Pinpoint the cell where the given text exists, returning its (X, Y) midpoint coordinate. 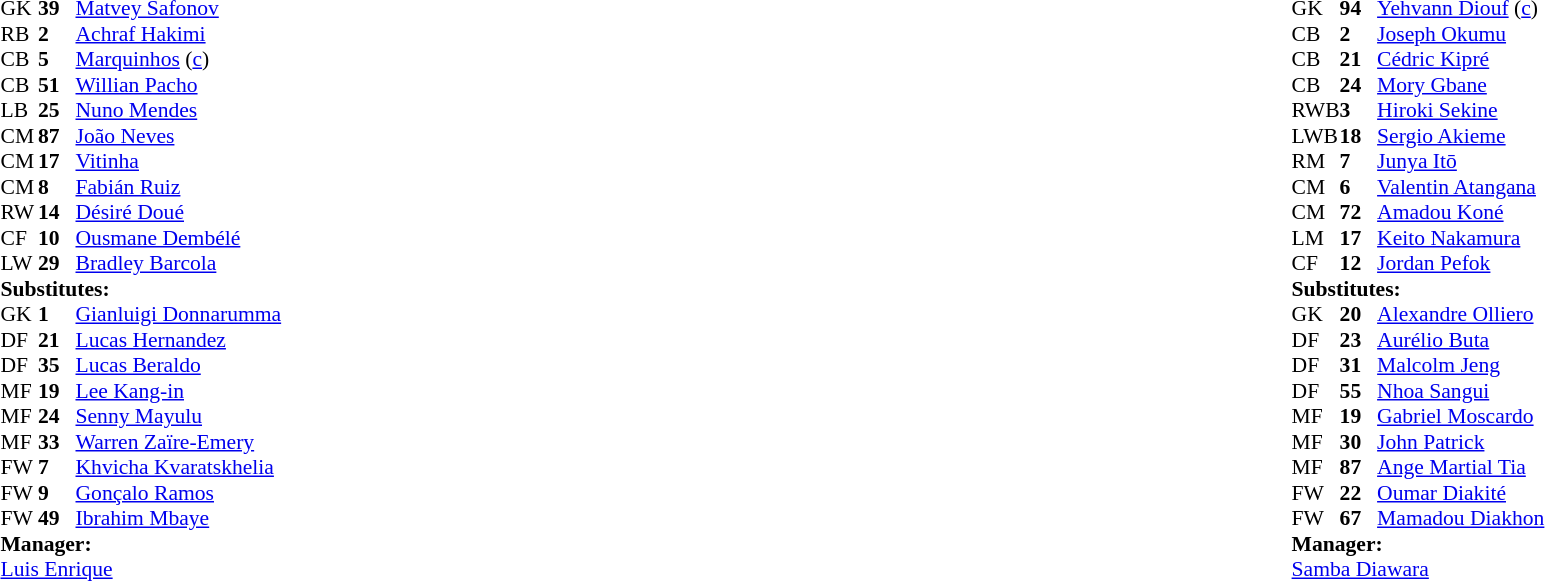
Junya Itō (1460, 161)
LWB (1316, 136)
Lucas Hernandez (179, 340)
Khvicha Kvaratskhelia (179, 467)
Sergio Akieme (1460, 136)
5 (57, 59)
25 (57, 111)
Lucas Beraldo (179, 365)
20 (1359, 315)
Ange Martial Tia (1460, 467)
12 (1359, 263)
Ousmane Dembélé (179, 238)
RWB (1316, 111)
18 (1359, 136)
Gianluigi Donnarumma (179, 315)
Joseph Okumu (1460, 34)
LW (19, 263)
Achraf Hakimi (179, 34)
51 (57, 85)
72 (1359, 213)
Cédric Kipré (1460, 59)
9 (57, 493)
Valentin Atangana (1460, 187)
14 (57, 213)
Lee Kang-in (179, 391)
Senny Mayulu (179, 417)
55 (1359, 391)
Désiré Doué (179, 213)
Mory Gbane (1460, 85)
33 (57, 442)
Vitinha (179, 161)
Alexandre Olliero (1460, 315)
Malcolm Jeng (1460, 365)
3 (1359, 111)
31 (1359, 365)
Nuno Mendes (179, 111)
Gonçalo Ramos (179, 493)
Keito Nakamura (1460, 238)
João Neves (179, 136)
8 (57, 187)
30 (1359, 442)
John Patrick (1460, 442)
Marquinhos (c) (179, 59)
Oumar Diakité (1460, 493)
22 (1359, 493)
67 (1359, 519)
Fabián Ruiz (179, 187)
10 (57, 238)
6 (1359, 187)
Aurélio Buta (1460, 340)
Ibrahim Mbaye (179, 519)
RW (19, 213)
29 (57, 263)
Gabriel Moscardo (1460, 417)
Hiroki Sekine (1460, 111)
Warren Zaïre-Emery (179, 442)
Mamadou Diakhon (1460, 519)
35 (57, 365)
23 (1359, 340)
Nhoa Sangui (1460, 391)
LB (19, 111)
RB (19, 34)
Willian Pacho (179, 85)
Jordan Pefok (1460, 263)
Amadou Koné (1460, 213)
1 (57, 315)
49 (57, 519)
RM (1316, 161)
Bradley Barcola (179, 263)
LM (1316, 238)
